Return the [x, y] coordinate for the center point of the cell that contains the specified text.  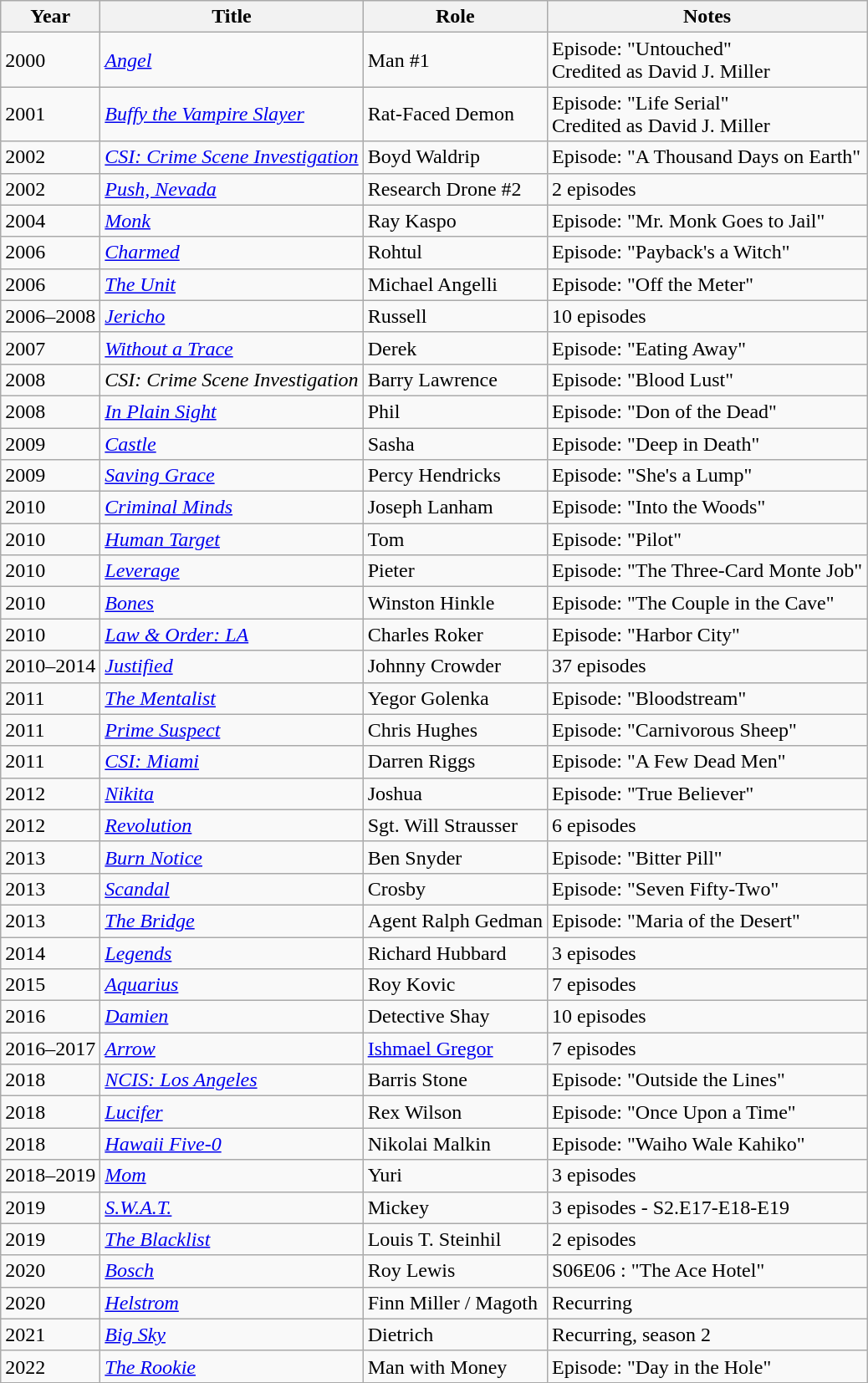
The Blacklist [232, 1239]
Episode: "Don of the Dead" [707, 411]
Year [50, 17]
37 episodes [707, 666]
Dietrich [455, 1335]
Monk [232, 221]
Episode: "Eating Away" [707, 348]
Episode: "Outside the Lines" [707, 1080]
Crosby [455, 889]
Helstrom [232, 1303]
Leverage [232, 571]
Agent Ralph Gedman [455, 921]
2022 [50, 1366]
Winston Hinkle [455, 603]
Michael Angelli [455, 284]
Johnny Crowder [455, 666]
Phil [455, 411]
In Plain Sight [232, 411]
The Unit [232, 284]
Roy Kovic [455, 985]
Episode: "Maria of the Desert" [707, 921]
Yuri [455, 1176]
Law & Order: LA [232, 635]
CSI: Miami [232, 762]
Episode: "Blood Lust" [707, 380]
Human Target [232, 539]
Charles Roker [455, 635]
Role [455, 17]
Percy Hendricks [455, 476]
Episode: "Life Serial"Credited as David J. Miller [707, 114]
Bones [232, 603]
Episode: "Deep in Death" [707, 444]
3 episodes - S2.E17-E18-E19 [707, 1207]
Joshua [455, 794]
Episode: "Off the Meter" [707, 284]
Episode: "She's a Lump" [707, 476]
Episode: "Mr. Monk Goes to Jail" [707, 221]
Justified [232, 666]
Episode: "Bloodstream" [707, 698]
2021 [50, 1335]
Barris Stone [455, 1080]
Richard Hubbard [455, 952]
Nikita [232, 794]
Derek [455, 348]
2018–2019 [50, 1176]
Castle [232, 444]
Saving Grace [232, 476]
Detective Shay [455, 1017]
Episode: "Seven Fifty-Two" [707, 889]
Push, Nevada [232, 189]
Scandal [232, 889]
Ray Kaspo [455, 221]
6 episodes [707, 825]
Burn Notice [232, 857]
Episode: "A Few Dead Men" [707, 762]
Episode: "Carnivorous Sheep" [707, 730]
Chris Hughes [455, 730]
Man #1 [455, 60]
Angel [232, 60]
Lucifer [232, 1112]
Russell [455, 316]
Episode: "Waiho Wale Kahiko" [707, 1144]
Bosch [232, 1271]
The Mentalist [232, 698]
Prime Suspect [232, 730]
Ishmael Gregor [455, 1049]
Sgt. Will Strausser [455, 825]
Hawaii Five-0 [232, 1144]
Sasha [455, 444]
Research Drone #2 [455, 189]
Without a Trace [232, 348]
Episode: "Day in the Hole" [707, 1366]
Episode: "Harbor City" [707, 635]
Episode: "Once Upon a Time" [707, 1112]
Legends [232, 952]
Mickey [455, 1207]
Rohtul [455, 253]
Rex Wilson [455, 1112]
2004 [50, 221]
Aquarius [232, 985]
Episode: "A Thousand Days on Earth" [707, 157]
Episode: "True Believer" [707, 794]
Episode: "Untouched"Credited as David J. Miller [707, 60]
2001 [50, 114]
Mom [232, 1176]
S.W.A.T. [232, 1207]
Jericho [232, 316]
Finn Miller / Magoth [455, 1303]
Man with Money [455, 1366]
2010–2014 [50, 666]
Yegor Golenka [455, 698]
Episode: "The Couple in the Cave" [707, 603]
2016–2017 [50, 1049]
Buffy the Vampire Slayer [232, 114]
Title [232, 17]
Revolution [232, 825]
Episode: "Bitter Pill" [707, 857]
Pieter [455, 571]
Arrow [232, 1049]
Recurring [707, 1303]
Episode: "Pilot" [707, 539]
2016 [50, 1017]
Big Sky [232, 1335]
Recurring, season 2 [707, 1335]
The Bridge [232, 921]
Ben Snyder [455, 857]
Tom [455, 539]
Criminal Minds [232, 508]
Barry Lawrence [455, 380]
Roy Lewis [455, 1271]
2015 [50, 985]
2000 [50, 60]
S06E06 : "The Ace Hotel" [707, 1271]
Charmed [232, 253]
2014 [50, 952]
Notes [707, 17]
Louis T. Steinhil [455, 1239]
2006–2008 [50, 316]
Rat-Faced Demon [455, 114]
Darren Riggs [455, 762]
Episode: "The Three-Card Monte Job" [707, 571]
Nikolai Malkin [455, 1144]
2007 [50, 348]
Episode: "Payback's a Witch" [707, 253]
The Rookie [232, 1366]
Damien [232, 1017]
NCIS: Los Angeles [232, 1080]
Episode: "Into the Woods" [707, 508]
Boyd Waldrip [455, 157]
Joseph Lanham [455, 508]
